Search for the cell housing the specified text and yield its [x, y] center coordinate. 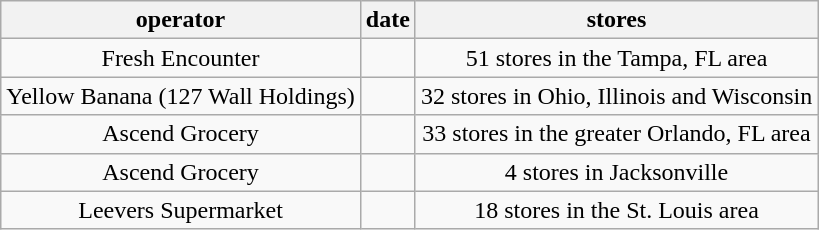
Yellow Banana (127 Wall Holdings) [181, 96]
33 stores in the greater Orlando, FL area [616, 134]
18 stores in the St. Louis area [616, 210]
Leevers Supermarket [181, 210]
Fresh Encounter [181, 58]
32 stores in Ohio, Illinois and Wisconsin [616, 96]
operator [181, 20]
4 stores in Jacksonville [616, 172]
51 stores in the Tampa, FL area [616, 58]
date [388, 20]
stores [616, 20]
